Identify which cell holds the provided text, then report its (X, Y) central coordinate. 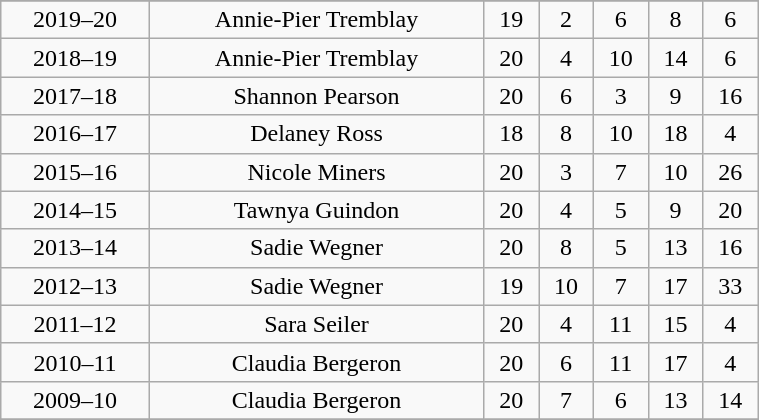
2009–10 (75, 400)
26 (730, 172)
2013–14 (75, 248)
2012–13 (75, 286)
2017–18 (75, 96)
Tawnya Guindon (316, 210)
Shannon Pearson (316, 96)
2011–12 (75, 324)
2016–17 (75, 134)
2014–15 (75, 210)
2 (566, 20)
Sara Seiler (316, 324)
33 (730, 286)
Nicole Miners (316, 172)
Delaney Ross (316, 134)
2019–20 (75, 20)
2015–16 (75, 172)
15 (676, 324)
2018–19 (75, 58)
2010–11 (75, 362)
